For the text-containing cell, return its midpoint in [x, y] coordinate format. 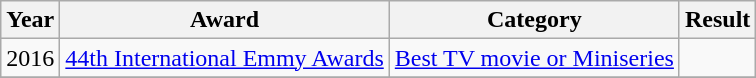
Result [717, 20]
44th International Emmy Awards [224, 58]
Award [224, 20]
2016 [30, 58]
Category [534, 20]
Year [30, 20]
Best TV movie or Miniseries [534, 58]
